Extract the (X, Y) coordinate from the center of the cell holding the provided text.  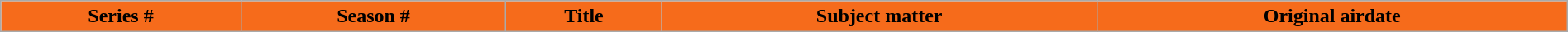
Original airdate (1331, 16)
Subject matter (879, 16)
Season # (374, 16)
Title (584, 16)
Series # (121, 16)
